Determine the (X, Y) coordinate at the center of the cell enclosing the given text.  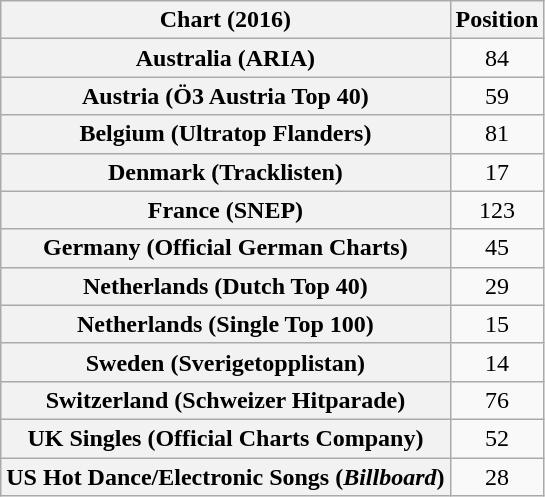
France (SNEP) (226, 210)
14 (497, 362)
Germany (Official German Charts) (226, 248)
Position (497, 20)
76 (497, 400)
15 (497, 324)
29 (497, 286)
Sweden (Sverigetopplistan) (226, 362)
Austria (Ö3 Austria Top 40) (226, 96)
52 (497, 438)
US Hot Dance/Electronic Songs (Billboard) (226, 477)
123 (497, 210)
Netherlands (Dutch Top 40) (226, 286)
45 (497, 248)
Australia (ARIA) (226, 58)
84 (497, 58)
Denmark (Tracklisten) (226, 172)
28 (497, 477)
UK Singles (Official Charts Company) (226, 438)
Switzerland (Schweizer Hitparade) (226, 400)
81 (497, 134)
59 (497, 96)
Netherlands (Single Top 100) (226, 324)
17 (497, 172)
Chart (2016) (226, 20)
Belgium (Ultratop Flanders) (226, 134)
